For the text-containing cell, return its midpoint in (x, y) coordinate format. 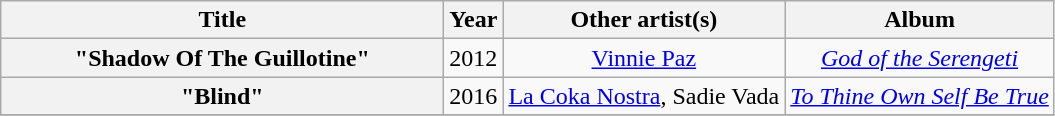
"Blind" (222, 96)
Year (474, 20)
La Coka Nostra, Sadie Vada (644, 96)
God of the Serengeti (920, 58)
Title (222, 20)
"Shadow Of The Guillotine" (222, 58)
To Thine Own Self Be True (920, 96)
Other artist(s) (644, 20)
Vinnie Paz (644, 58)
2012 (474, 58)
Album (920, 20)
2016 (474, 96)
